For the text-containing cell, return its midpoint in (X, Y) coordinate format. 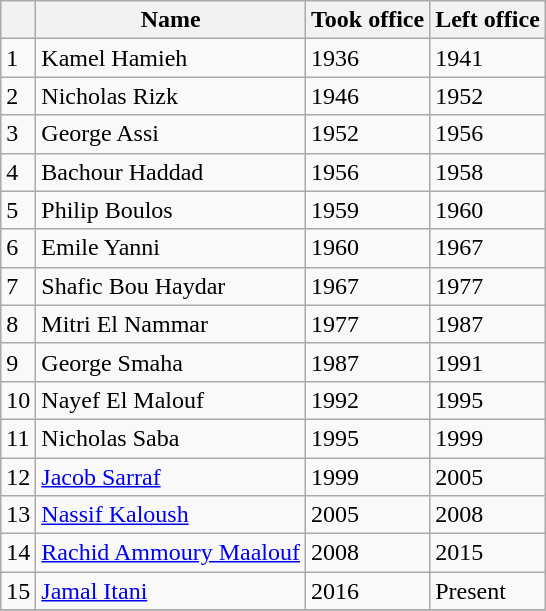
Jamal Itani (171, 591)
1992 (368, 400)
10 (18, 400)
Present (488, 591)
Nicholas Saba (171, 438)
1936 (368, 58)
1 (18, 58)
8 (18, 324)
9 (18, 362)
Shafic Bou Haydar (171, 286)
12 (18, 477)
1946 (368, 96)
7 (18, 286)
George Smaha (171, 362)
Jacob Sarraf (171, 477)
1958 (488, 172)
11 (18, 438)
Nicholas Rizk (171, 96)
Mitri El Nammar (171, 324)
Name (171, 20)
1941 (488, 58)
2015 (488, 553)
6 (18, 248)
2016 (368, 591)
14 (18, 553)
Kamel Hamieh (171, 58)
1991 (488, 362)
5 (18, 210)
1959 (368, 210)
Left office (488, 20)
Bachour Haddad (171, 172)
Rachid Ammoury Maalouf (171, 553)
Emile Yanni (171, 248)
Nassif Kaloush (171, 515)
4 (18, 172)
Philip Boulos (171, 210)
George Assi (171, 134)
Nayef El Malouf (171, 400)
Took office (368, 20)
3 (18, 134)
2 (18, 96)
15 (18, 591)
13 (18, 515)
